Extract the (x, y) coordinate from the center of the cell holding the provided text.  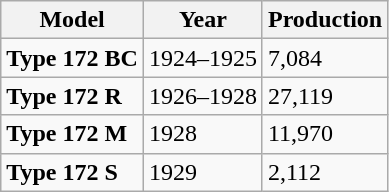
2,112 (324, 172)
Type 172 BC (72, 58)
1929 (202, 172)
Model (72, 20)
Type 172 S (72, 172)
1928 (202, 134)
1926–1928 (202, 96)
Type 172 R (72, 96)
7,084 (324, 58)
Type 172 M (72, 134)
11,970 (324, 134)
Year (202, 20)
1924–1925 (202, 58)
27,119 (324, 96)
Production (324, 20)
